Pinpoint the cell where the given text exists, returning its (X, Y) midpoint coordinate. 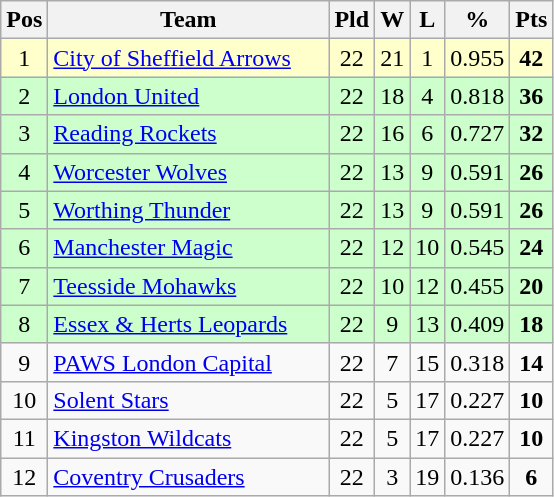
PAWS London Capital (188, 362)
Pld (352, 20)
0.318 (478, 362)
Pts (532, 20)
8 (24, 324)
Manchester Magic (188, 248)
24 (532, 248)
Team (188, 20)
Worcester Wolves (188, 172)
L (428, 20)
0.727 (478, 134)
32 (532, 134)
15 (428, 362)
Pos (24, 20)
0.136 (478, 477)
14 (532, 362)
0.955 (478, 58)
19 (428, 477)
Essex & Herts Leopards (188, 324)
2 (24, 96)
Reading Rockets (188, 134)
0.455 (478, 286)
0.409 (478, 324)
% (478, 20)
20 (532, 286)
42 (532, 58)
16 (392, 134)
Kingston Wildcats (188, 438)
36 (532, 96)
London United (188, 96)
11 (24, 438)
21 (392, 58)
Worthing Thunder (188, 210)
Solent Stars (188, 400)
Teesside Mohawks (188, 286)
0.818 (478, 96)
Coventry Crusaders (188, 477)
City of Sheffield Arrows (188, 58)
W (392, 20)
0.545 (478, 248)
